Return the [x, y] coordinate for the center point of the cell that contains the specified text.  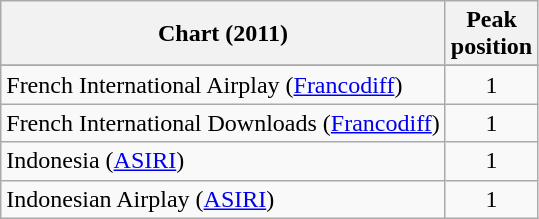
Indonesia (ASIRI) [224, 161]
Chart (2011) [224, 34]
Indonesian Airplay (ASIRI) [224, 199]
French International Airplay (Francodiff) [224, 85]
Peakposition [491, 34]
French International Downloads (Francodiff) [224, 123]
